From the cell containing the given text, extract its center point as [x, y] coordinate. 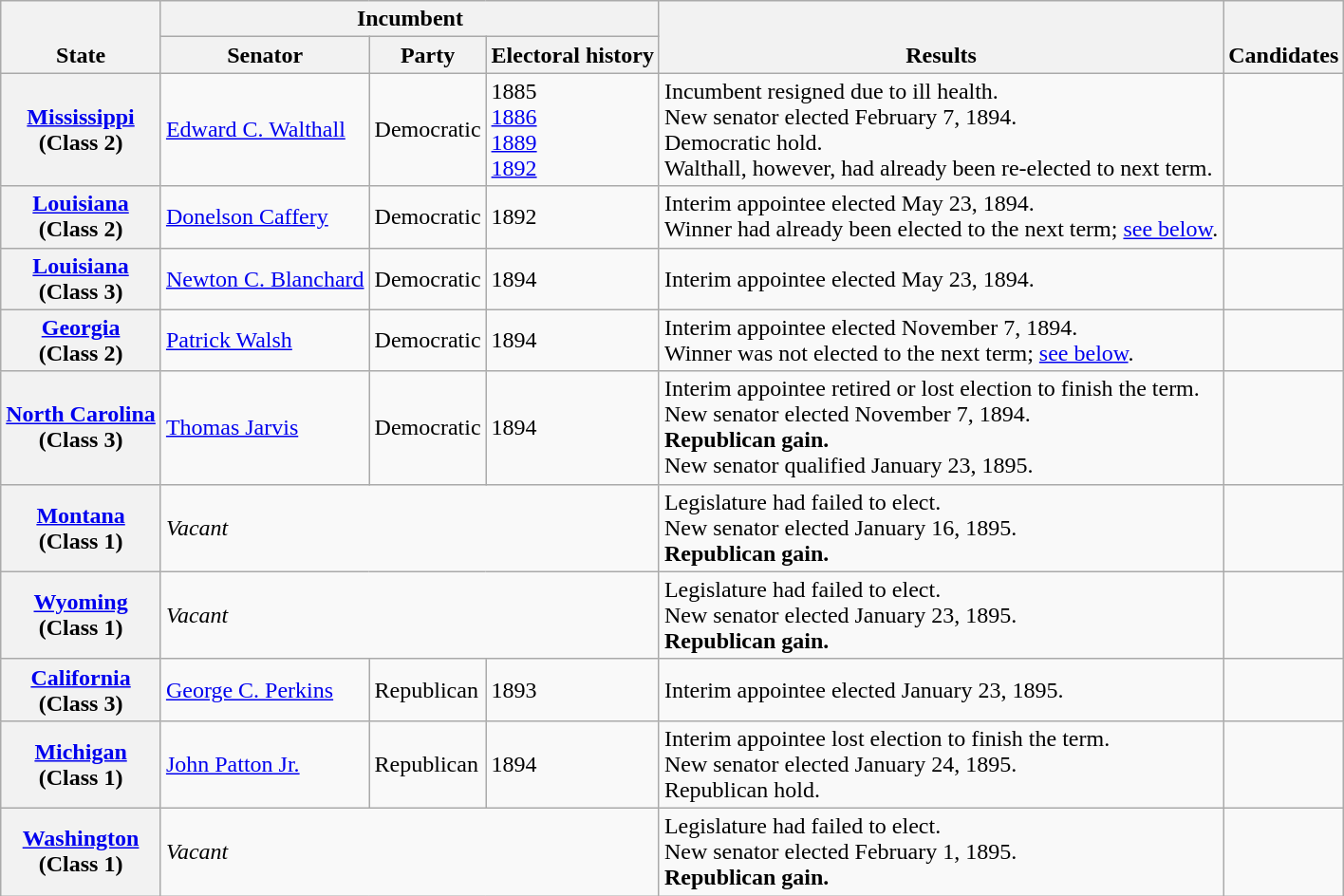
Donelson Caffery [265, 216]
State [82, 37]
Senator [265, 55]
1892 [572, 216]
Louisiana(Class 3) [82, 279]
Georgia(Class 2) [82, 340]
Legislature had failed to elect.New senator elected January 23, 1895.Republican gain. [941, 615]
Newton C. Blanchard [265, 279]
Legislature had failed to elect.New senator elected February 1, 1895.Republican gain. [941, 851]
Washington(Class 1) [82, 851]
Louisiana(Class 2) [82, 216]
George C. Perkins [265, 689]
Interim appointee elected January 23, 1895. [941, 689]
Mississippi(Class 2) [82, 129]
Edward C. Walthall [265, 129]
1885 1886 18891892 [572, 129]
Thomas Jarvis [265, 427]
Interim appointee elected May 23, 1894.Winner had already been elected to the next term; see below. [941, 216]
Party [427, 55]
Michigan(Class 1) [82, 764]
Patrick Walsh [265, 340]
Interim appointee elected May 23, 1894. [941, 279]
Candidates [1283, 37]
Electoral history [572, 55]
Wyoming(Class 1) [82, 615]
Montana(Class 1) [82, 528]
1893 [572, 689]
John Patton Jr. [265, 764]
North Carolina(Class 3) [82, 427]
Interim appointee lost election to finish the term.New senator elected January 24, 1895.Republican hold. [941, 764]
Interim appointee elected November 7, 1894.Winner was not elected to the next term; see below. [941, 340]
Results [941, 37]
California(Class 3) [82, 689]
Legislature had failed to elect.New senator elected January 16, 1895.Republican gain. [941, 528]
Incumbent [410, 19]
